Provide the [X, Y] coordinate of the cell's center where the given text is located.  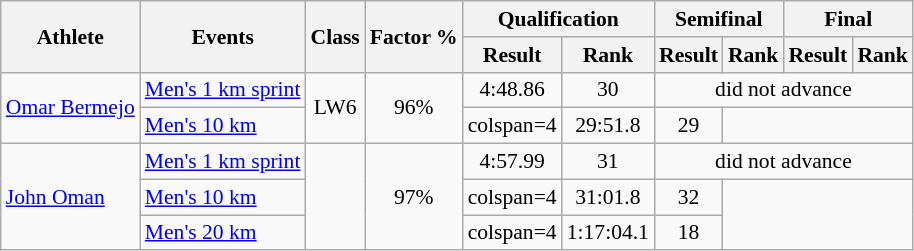
Semifinal [718, 19]
96% [414, 108]
LW6 [334, 108]
97% [414, 198]
32 [688, 197]
29:51.8 [608, 126]
4:48.86 [512, 90]
29 [688, 126]
18 [688, 233]
31 [608, 162]
Factor % [414, 36]
30 [608, 90]
Men's 20 km [223, 233]
John Oman [70, 198]
Events [223, 36]
Athlete [70, 36]
Final [848, 19]
Omar Bermejo [70, 108]
Class [334, 36]
31:01.8 [608, 197]
4:57.99 [512, 162]
1:17:04.1 [608, 233]
Qualification [558, 19]
